From the cell containing the given text, extract its center point as [x, y] coordinate. 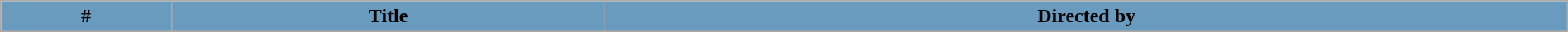
# [86, 16]
Title [389, 16]
Directed by [1087, 16]
